Detect which cell encompasses the target text, then output its (X, Y) center coordinate. 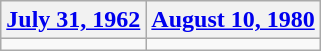
August 10, 1980 (233, 20)
July 31, 1962 (74, 20)
